Pinpoint the cell where the given text exists, returning its [x, y] midpoint coordinate. 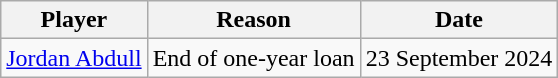
Jordan Abdull [74, 58]
Player [74, 20]
End of one-year loan [254, 58]
Reason [254, 20]
23 September 2024 [459, 58]
Date [459, 20]
